Find where the given text appears and provide that cell's center as (X, Y) coordinate. 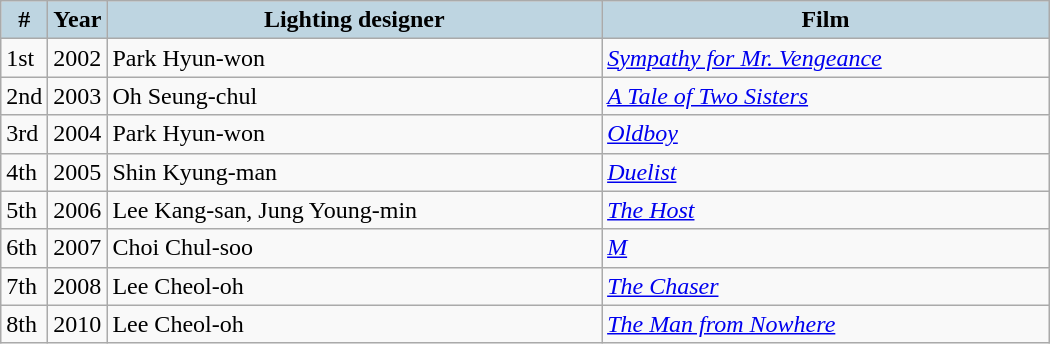
# (24, 20)
2004 (78, 134)
Oh Seung-chul (354, 96)
2005 (78, 172)
Duelist (826, 172)
M (826, 248)
8th (24, 324)
3rd (24, 134)
Sympathy for Mr. Vengeance (826, 58)
7th (24, 286)
2nd (24, 96)
Choi Chul-soo (354, 248)
1st (24, 58)
5th (24, 210)
The Man from Nowhere (826, 324)
2010 (78, 324)
Lighting designer (354, 20)
The Chaser (826, 286)
4th (24, 172)
2008 (78, 286)
2002 (78, 58)
Lee Kang-san, Jung Young-min (354, 210)
The Host (826, 210)
Oldboy (826, 134)
2007 (78, 248)
A Tale of Two Sisters (826, 96)
Year (78, 20)
2003 (78, 96)
2006 (78, 210)
6th (24, 248)
Film (826, 20)
Shin Kyung-man (354, 172)
